Find where the given text appears and provide that cell's center as (x, y) coordinate. 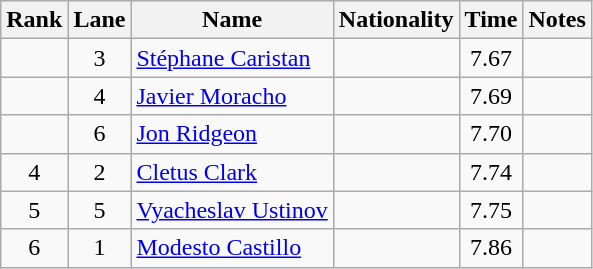
7.75 (491, 210)
7.70 (491, 134)
Modesto Castillo (232, 248)
Notes (557, 20)
Lane (100, 20)
7.69 (491, 96)
7.67 (491, 58)
Time (491, 20)
Javier Moracho (232, 96)
Vyacheslav Ustinov (232, 210)
Nationality (396, 20)
1 (100, 248)
7.74 (491, 172)
Cletus Clark (232, 172)
Jon Ridgeon (232, 134)
Stéphane Caristan (232, 58)
Rank (34, 20)
3 (100, 58)
7.86 (491, 248)
Name (232, 20)
2 (100, 172)
